Detect which cell encompasses the target text, then output its (X, Y) center coordinate. 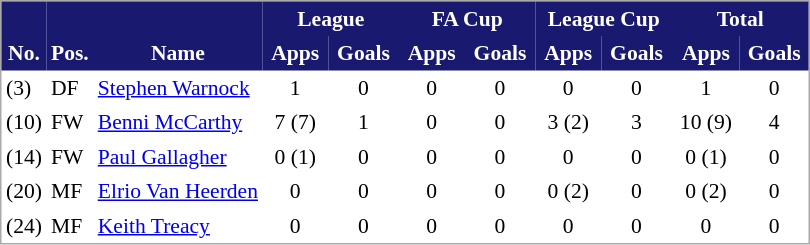
7 (7) (294, 122)
Elrio Van Heerden (178, 191)
FA Cup (467, 19)
3 (2) (568, 122)
Keith Treacy (178, 225)
Total (740, 19)
DF (70, 87)
(3) (24, 87)
Paul Gallagher (178, 157)
4 (774, 122)
(20) (24, 191)
10 (9) (706, 122)
Pos. (70, 36)
League (330, 19)
Benni McCarthy (178, 122)
Name (178, 36)
No. (24, 36)
(24) (24, 225)
Stephen Warnock (178, 87)
League Cup (604, 19)
(10) (24, 122)
(14) (24, 157)
3 (636, 122)
